Scan for the cell matching the given text and deliver its [x, y] coordinate at center. 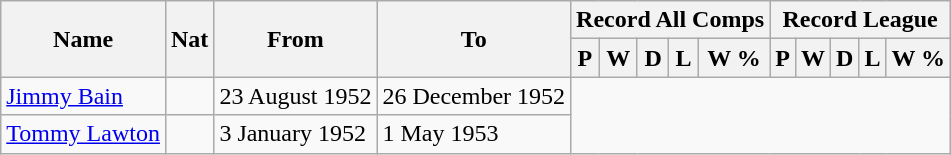
Name [84, 39]
23 August 1952 [296, 96]
To [474, 39]
Tommy Lawton [84, 134]
Jimmy Bain [84, 96]
From [296, 39]
Nat [189, 39]
Record All Comps [670, 20]
3 January 1952 [296, 134]
26 December 1952 [474, 96]
Record League [860, 20]
1 May 1953 [474, 134]
